Capture the cell that displays the provided text and extract its [x, y] central coordinate. 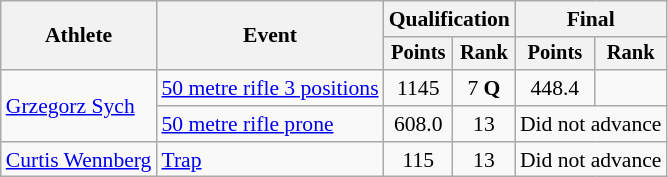
Qualification [450, 19]
608.0 [418, 124]
Grzegorz Sych [79, 106]
1145 [418, 88]
Did not advance [591, 124]
448.4 [555, 88]
Event [270, 36]
13 [484, 124]
Athlete [79, 36]
50 metre rifle 3 positions [270, 88]
Final [591, 19]
7 Q [484, 88]
50 metre rifle prone [270, 124]
